Return (X, Y) of the center of cell containing provided text 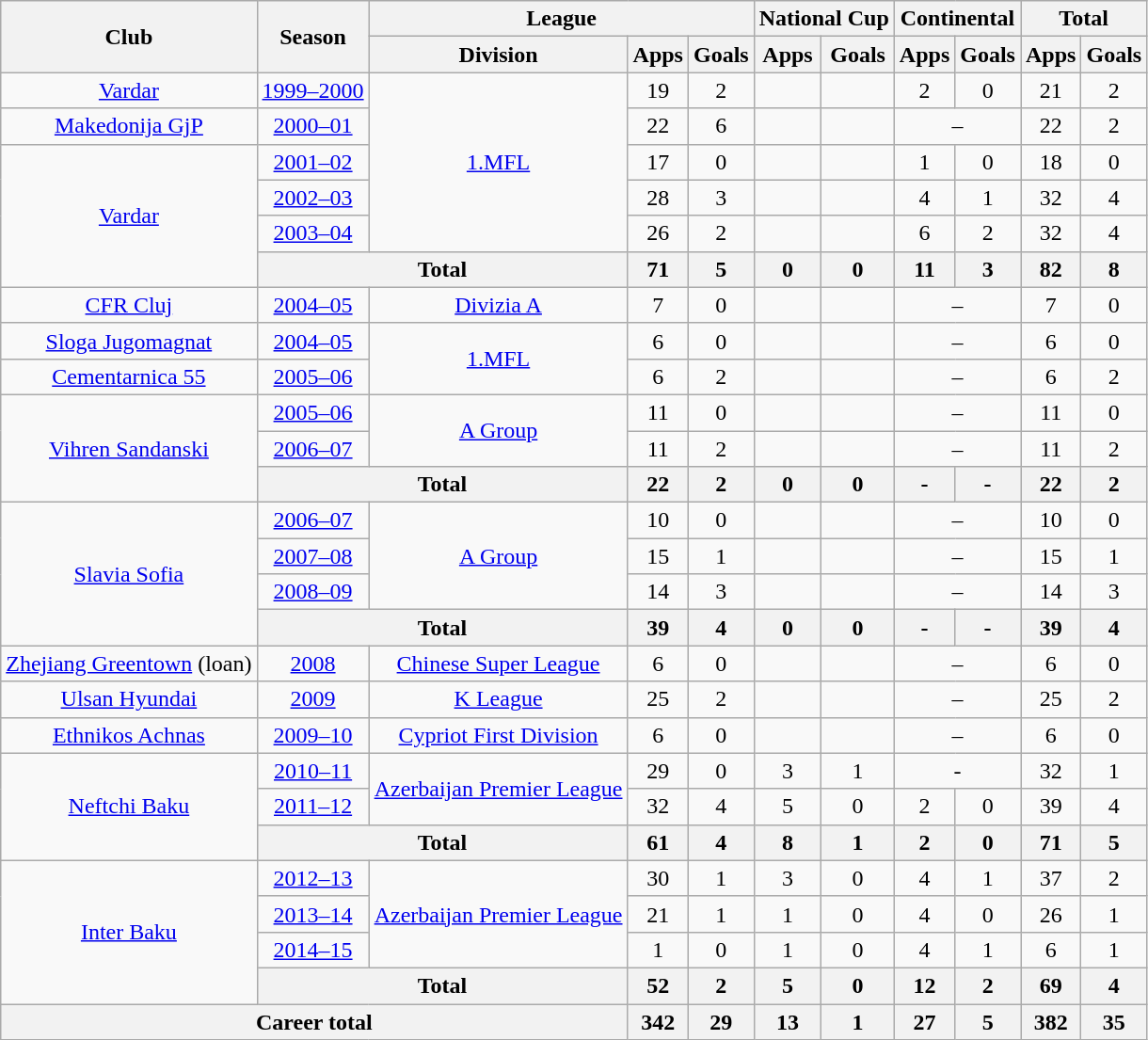
2013–14 (312, 914)
Sloga Jugomagnat (129, 341)
2002–03 (312, 198)
342 (658, 1021)
35 (1114, 1021)
2009 (312, 699)
League (561, 19)
Zhejiang Greentown (loan) (129, 664)
2007–08 (312, 556)
Career total (314, 1021)
28 (658, 198)
Chinese Super League (499, 664)
2003–04 (312, 233)
30 (658, 878)
2014–15 (312, 950)
2010–11 (312, 771)
CFR Cluj (129, 305)
Season (312, 37)
382 (1050, 1021)
Ethnikos Achnas (129, 735)
Divizia A (499, 305)
2000–01 (312, 126)
17 (658, 162)
1999–2000 (312, 90)
Cypriot First Division (499, 735)
82 (1050, 269)
27 (924, 1021)
Ulsan Hyundai (129, 699)
37 (1050, 878)
13 (788, 1021)
Cementarnica 55 (129, 376)
61 (658, 842)
2001–02 (312, 162)
Makedonija GjP (129, 126)
2008–09 (312, 592)
Inter Baku (129, 932)
19 (658, 90)
12 (924, 985)
Neftchi Baku (129, 807)
69 (1050, 985)
Slavia Sofia (129, 574)
52 (658, 985)
K League (499, 699)
Club (129, 37)
Division (499, 55)
2012–13 (312, 878)
Vihren Sandanski (129, 448)
2008 (312, 664)
2011–12 (312, 807)
Continental (957, 19)
National Cup (824, 19)
18 (1050, 162)
2009–10 (312, 735)
